Return the (X, Y) coordinate for the center point of the cell that contains the specified text.  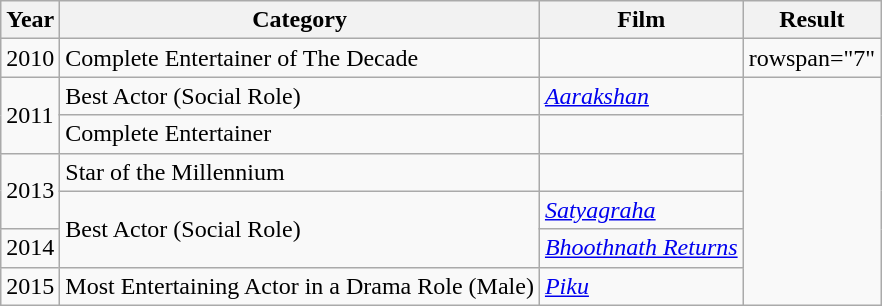
Film (641, 20)
2013 (30, 191)
2015 (30, 286)
Most Entertaining Actor in a Drama Role (Male) (300, 286)
rowspan="7" (812, 58)
Complete Entertainer of The Decade (300, 58)
Bhoothnath Returns (641, 248)
Star of the Millennium (300, 172)
Complete Entertainer (300, 134)
Result (812, 20)
Aarakshan (641, 96)
2010 (30, 58)
Year (30, 20)
Satyagraha (641, 210)
Piku (641, 286)
Category (300, 20)
2011 (30, 115)
2014 (30, 248)
